Return (x, y) of the center of cell containing provided text 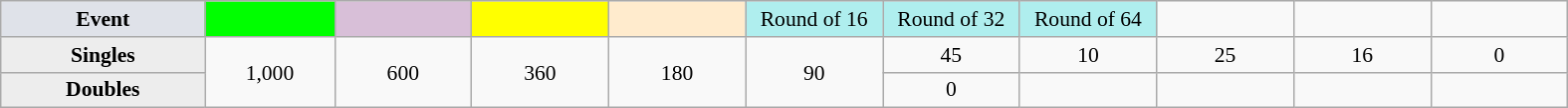
90 (814, 72)
360 (541, 72)
Doubles (104, 90)
180 (677, 72)
Round of 32 (951, 19)
Singles (104, 55)
Round of 64 (1088, 19)
600 (403, 72)
1,000 (270, 72)
10 (1088, 55)
45 (951, 55)
16 (1362, 55)
Event (104, 19)
25 (1226, 55)
Round of 16 (814, 19)
